Locate the cell with the specified text and output its [X, Y] center coordinate. 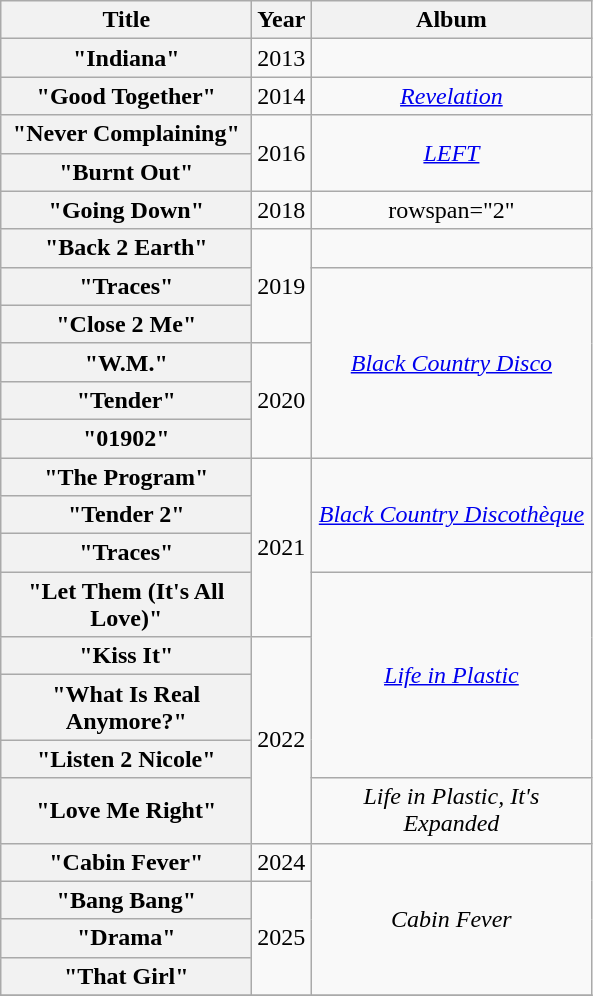
"The Program" [126, 477]
Revelation [452, 96]
2022 [282, 740]
2018 [282, 210]
"Tender" [126, 400]
"Bang Bang" [126, 900]
"Back 2 Earth" [126, 248]
2024 [282, 862]
"Cabin Fever" [126, 862]
Life in Plastic [452, 675]
"That Girl" [126, 976]
2019 [282, 286]
"Burnt Out" [126, 172]
"Listen 2 Nicole" [126, 759]
"What Is Real Anymore?" [126, 708]
"Drama" [126, 938]
Title [126, 20]
"W.M." [126, 362]
"Indiana" [126, 58]
"Love Me Right" [126, 810]
2014 [282, 96]
"Never Complaining" [126, 134]
2016 [282, 153]
"Kiss It" [126, 656]
2025 [282, 938]
"Close 2 Me" [126, 324]
"Let Them (It's All Love)" [126, 604]
Black Country Discothèque [452, 515]
Cabin Fever [452, 919]
"01902" [126, 438]
Year [282, 20]
Life in Plastic, It's Expanded [452, 810]
Black Country Disco [452, 362]
"Tender 2" [126, 515]
LEFT [452, 153]
"Good Together" [126, 96]
2021 [282, 548]
"Going Down" [126, 210]
2013 [282, 58]
rowspan="2" [452, 210]
2020 [282, 400]
Album [452, 20]
